Return (X, Y) of the center of cell containing provided text 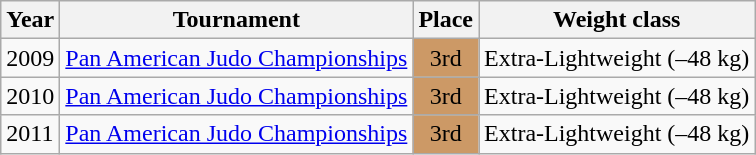
2010 (30, 96)
2009 (30, 58)
Year (30, 20)
Place (446, 20)
2011 (30, 134)
Tournament (236, 20)
Weight class (617, 20)
